Find where the given text appears and provide that cell's center as (x, y) coordinate. 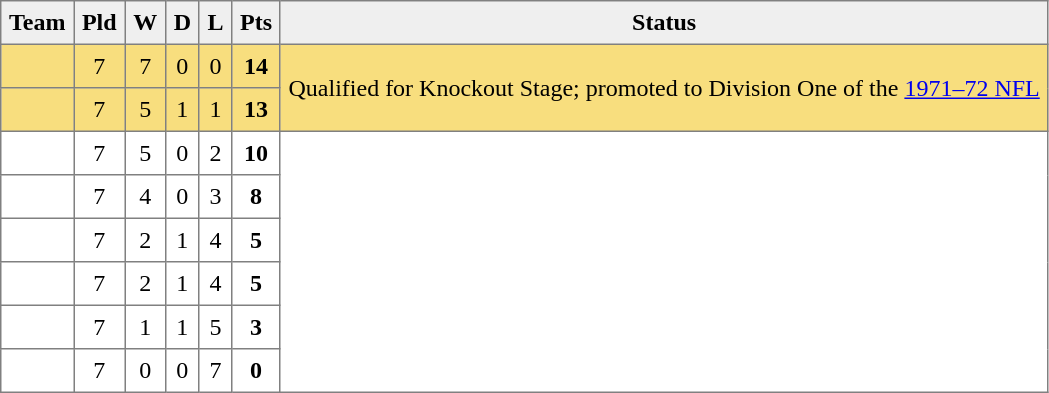
14 (256, 66)
Pld (100, 23)
Team (38, 23)
W (145, 23)
Pts (256, 23)
13 (256, 110)
Qualified for Knockout Stage; promoted to Division One of the 1971–72 NFL (664, 88)
L (216, 23)
Status (664, 23)
8 (256, 197)
D (182, 23)
10 (256, 153)
